Determine the [X, Y] coordinate at the center of the cell enclosing the given text.  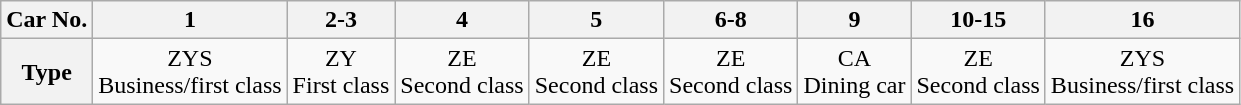
5 [596, 20]
4 [462, 20]
Car No. [47, 20]
Type [47, 72]
CADining car [854, 72]
ZYFirst class [341, 72]
16 [1142, 20]
10-15 [978, 20]
9 [854, 20]
2-3 [341, 20]
1 [190, 20]
6-8 [731, 20]
